Output the [x, y] coordinate of the center of the cell containing the given text.  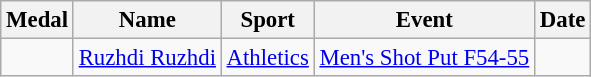
Date [563, 20]
Event [424, 20]
Sport [268, 20]
Men's Shot Put F54-55 [424, 58]
Medal [38, 20]
Athletics [268, 58]
Name [147, 20]
Ruzhdi Ruzhdi [147, 58]
